Scan for the cell matching the given text and deliver its (x, y) coordinate at center. 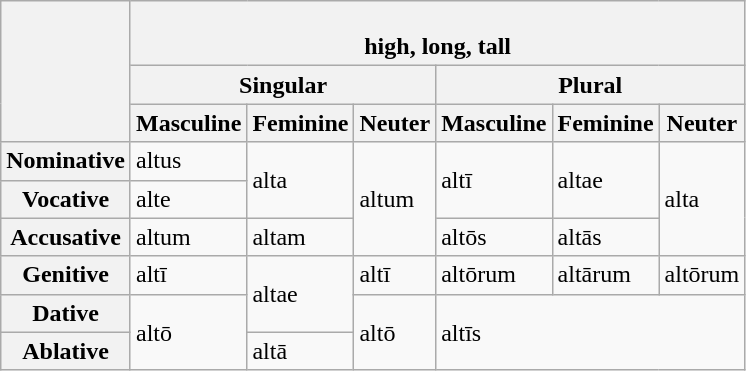
Nominative (66, 161)
Accusative (66, 237)
altam (300, 237)
Dative (66, 313)
altārum (606, 275)
Plural (590, 85)
Ablative (66, 351)
altīs (590, 332)
Singular (282, 85)
Genitive (66, 275)
altus (188, 161)
high, long, tall (437, 34)
altōs (494, 237)
altā (300, 351)
Vocative (66, 199)
altās (606, 237)
alte (188, 199)
